Search for the cell housing the specified text and yield its (X, Y) center coordinate. 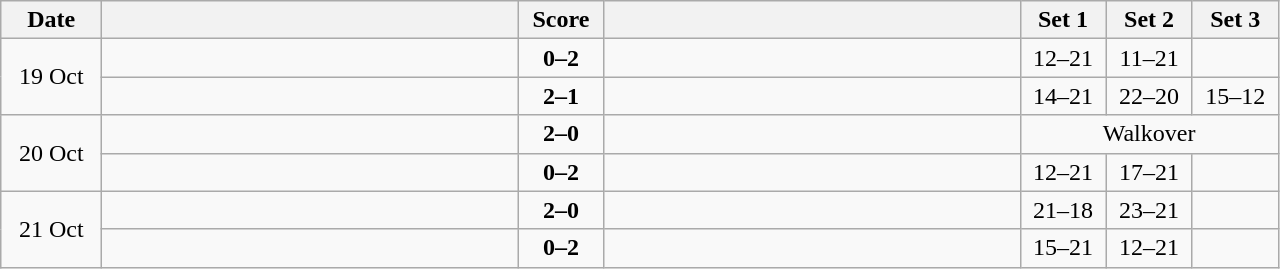
21–18 (1063, 210)
21 Oct (52, 229)
Set 3 (1235, 20)
Set 2 (1149, 20)
11–21 (1149, 58)
Walkover (1149, 134)
19 Oct (52, 77)
14–21 (1063, 96)
17–21 (1149, 172)
15–21 (1063, 248)
15–12 (1235, 96)
Date (52, 20)
Score (561, 20)
Set 1 (1063, 20)
22–20 (1149, 96)
20 Oct (52, 153)
23–21 (1149, 210)
2–1 (561, 96)
